Scan for the cell matching the given text and deliver its [X, Y] coordinate at center. 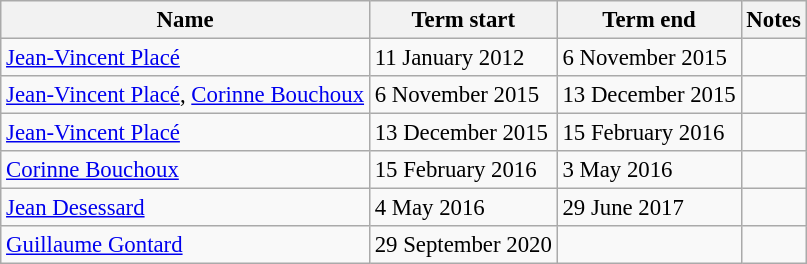
29 September 2020 [463, 245]
Notes [774, 20]
Guillaume Gontard [186, 245]
3 May 2016 [649, 170]
11 January 2012 [463, 58]
Term end [649, 20]
Name [186, 20]
4 May 2016 [463, 208]
Jean Desessard [186, 208]
Corinne Bouchoux [186, 170]
Jean-Vincent Placé, Corinne Bouchoux [186, 95]
29 June 2017 [649, 208]
Term start [463, 20]
